Locate the cell with the specified text and output its [x, y] center coordinate. 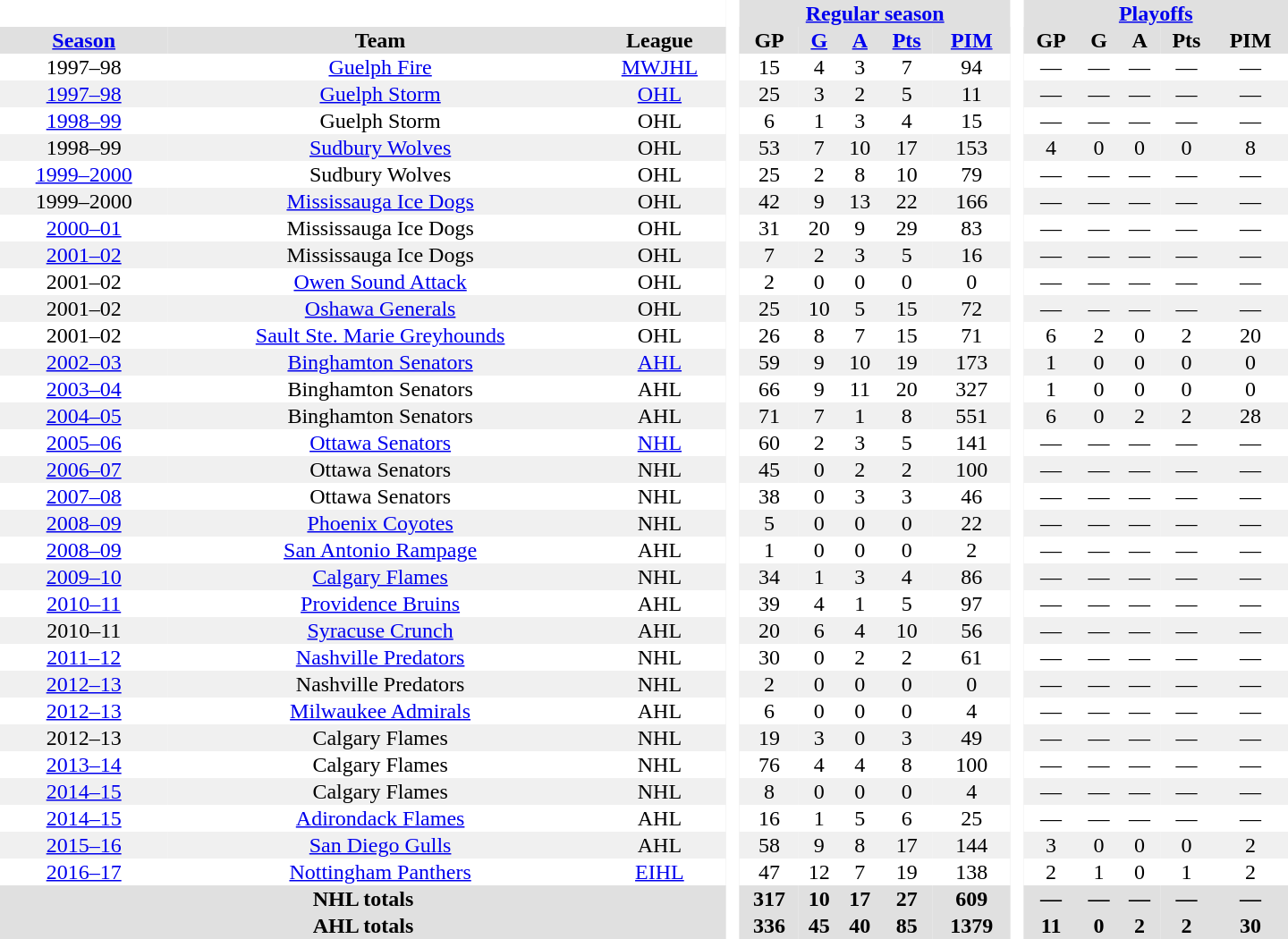
2006–07 [84, 469]
39 [769, 604]
Providence Bruins [379, 604]
49 [971, 738]
26 [769, 335]
56 [971, 630]
League [660, 40]
85 [907, 926]
94 [971, 67]
2013–14 [84, 765]
327 [971, 389]
Team [379, 40]
1379 [971, 926]
2005–06 [84, 443]
59 [769, 362]
AHL totals [363, 926]
86 [971, 577]
97 [971, 604]
San Antonio Rampage [379, 550]
166 [971, 201]
47 [769, 872]
38 [769, 496]
Playoffs [1156, 13]
Season [84, 40]
60 [769, 443]
Syracuse Crunch [379, 630]
2004–05 [84, 416]
61 [971, 657]
58 [769, 845]
173 [971, 362]
144 [971, 845]
336 [769, 926]
San Diego Gulls [379, 845]
2011–12 [84, 657]
2009–10 [84, 577]
31 [769, 228]
Regular season [875, 13]
153 [971, 148]
2007–08 [84, 496]
Adirondack Flames [379, 818]
13 [860, 201]
2003–04 [84, 389]
12 [819, 872]
Guelph Fire [379, 67]
Nottingham Panthers [379, 872]
138 [971, 872]
MWJHL [660, 67]
29 [907, 228]
141 [971, 443]
66 [769, 389]
53 [769, 148]
EIHL [660, 872]
2002–03 [84, 362]
Phoenix Coyotes [379, 523]
46 [971, 496]
2015–16 [84, 845]
34 [769, 577]
27 [907, 899]
551 [971, 416]
76 [769, 765]
83 [971, 228]
NHL totals [363, 899]
Owen Sound Attack [379, 282]
2000–01 [84, 228]
Sault Ste. Marie Greyhounds [379, 335]
2016–17 [84, 872]
Milwaukee Admirals [379, 711]
42 [769, 201]
79 [971, 174]
28 [1250, 416]
Oshawa Generals [379, 309]
317 [769, 899]
40 [860, 926]
609 [971, 899]
72 [971, 309]
